Return the [X, Y] coordinate for the center point of the cell that contains the specified text.  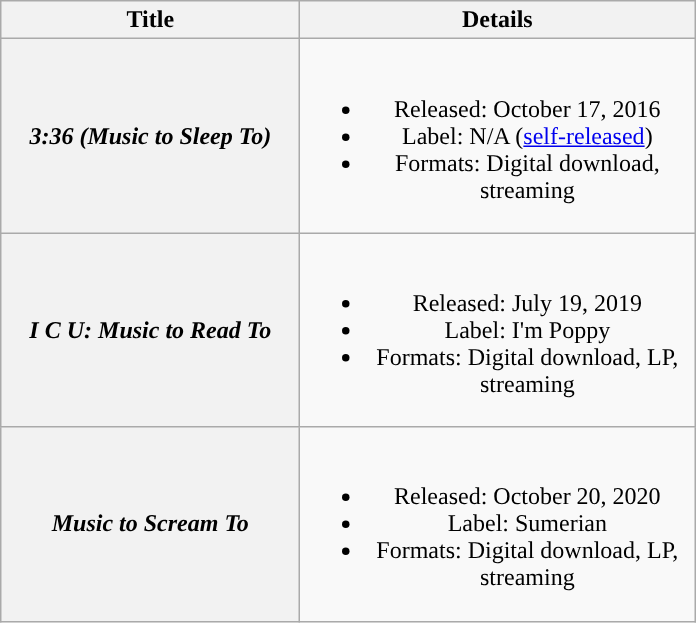
3:36 (Music to Sleep To) [150, 136]
Details [498, 20]
Released: October 20, 2020Label: SumerianFormats: Digital download, LP, streaming [498, 524]
Music to Scream To [150, 524]
I C U: Music to Read To [150, 330]
Title [150, 20]
Released: October 17, 2016Label: N/A (self-released)Formats: Digital download, streaming [498, 136]
Released: July 19, 2019Label: I'm PoppyFormats: Digital download, LP, streaming [498, 330]
